Output the (x, y) coordinate of the center of the cell containing the given text.  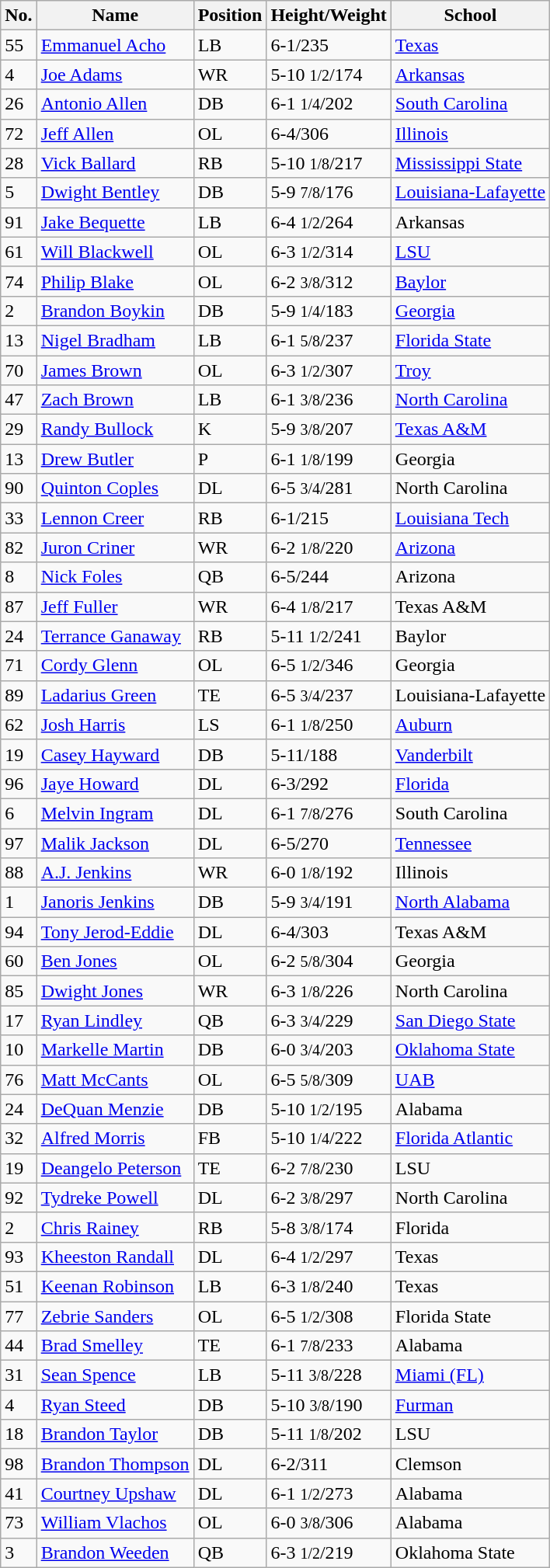
North Alabama (470, 902)
5-9 3/4/191 (329, 902)
Nick Foles (115, 577)
5-10 1/8/217 (329, 163)
Florida Atlantic (470, 1139)
89 (19, 695)
6-4 1/2/264 (329, 222)
6-4 1/2/297 (329, 1257)
Brad Smelley (115, 1346)
8 (19, 577)
96 (19, 784)
Emmanuel Acho (115, 45)
6-4/306 (329, 134)
Zebrie Sanders (115, 1316)
3 (19, 1552)
74 (19, 281)
82 (19, 548)
5-10 1/4/222 (329, 1139)
Ladarius Green (115, 695)
Jeff Fuller (115, 607)
Dwight Bentley (115, 193)
Alfred Morris (115, 1139)
44 (19, 1346)
91 (19, 222)
6-1 7/8/233 (329, 1346)
6-1/215 (329, 518)
6-2 1/8/220 (329, 548)
Tydreke Powell (115, 1198)
Sean Spence (115, 1375)
6-3/292 (329, 784)
Vick Ballard (115, 163)
5-10 1/2/174 (329, 75)
Troy (470, 370)
Position (230, 16)
Matt McCants (115, 1080)
Malik Jackson (115, 843)
Will Blackwell (115, 252)
Randy Bullock (115, 429)
Dwight Jones (115, 991)
LS (230, 725)
6-1 5/8/237 (329, 340)
6-1 1/2/273 (329, 1493)
92 (19, 1198)
6-5/270 (329, 843)
Markelle Martin (115, 1050)
6-3 1/8/226 (329, 991)
Brandon Taylor (115, 1434)
77 (19, 1316)
Mississippi State (470, 163)
5-11 1/8/202 (329, 1434)
5-9 3/8/207 (329, 429)
6-5 3/4/281 (329, 488)
Cordy Glenn (115, 666)
47 (19, 400)
17 (19, 1020)
6-2 3/8/297 (329, 1198)
Joe Adams (115, 75)
87 (19, 607)
6-0 3/8/306 (329, 1523)
Casey Hayward (115, 754)
No. (19, 16)
6-3 3/4/229 (329, 1020)
6-1/235 (329, 45)
Melvin Ingram (115, 813)
Juron Criner (115, 548)
6-1 7/8/276 (329, 813)
Miami (FL) (470, 1375)
6-0 3/4/203 (329, 1050)
P (230, 459)
60 (19, 961)
61 (19, 252)
6-2 7/8/230 (329, 1168)
18 (19, 1434)
Louisiana Tech (470, 518)
Lennon Creer (115, 518)
5-10 1/2/195 (329, 1109)
Jeff Allen (115, 134)
Furman (470, 1405)
26 (19, 104)
UAB (470, 1080)
28 (19, 163)
6-2/311 (329, 1464)
29 (19, 429)
6-0 1/8/192 (329, 873)
94 (19, 932)
Brandon Weeden (115, 1552)
55 (19, 45)
6-5 5/8/309 (329, 1080)
6-1 1/8/199 (329, 459)
33 (19, 518)
Jaye Howard (115, 784)
90 (19, 488)
6-3 1/2/314 (329, 252)
6-2 5/8/304 (329, 961)
William Vlachos (115, 1523)
6-5/244 (329, 577)
6-4/303 (329, 932)
Zach Brown (115, 400)
K (230, 429)
6-5 3/4/237 (329, 695)
5-8 3/8/174 (329, 1227)
31 (19, 1375)
Auburn (470, 725)
6-1 1/4/202 (329, 104)
10 (19, 1050)
DeQuan Menzie (115, 1109)
Keenan Robinson (115, 1286)
Terrance Ganaway (115, 636)
Josh Harris (115, 725)
97 (19, 843)
62 (19, 725)
Brandon Thompson (115, 1464)
6-5 1/2/346 (329, 666)
Name (115, 16)
Tony Jerod-Eddie (115, 932)
6-5 1/2/308 (329, 1316)
Height/Weight (329, 16)
Deangelo Peterson (115, 1168)
6-3 1/8/240 (329, 1286)
Vanderbilt (470, 754)
88 (19, 873)
5-11/188 (329, 754)
Antonio Allen (115, 104)
FB (230, 1139)
Jake Bequette (115, 222)
51 (19, 1286)
Chris Rainey (115, 1227)
98 (19, 1464)
6-2 3/8/312 (329, 281)
Tennessee (470, 843)
5-10 3/8/190 (329, 1405)
72 (19, 134)
32 (19, 1139)
Drew Butler (115, 459)
76 (19, 1080)
93 (19, 1257)
James Brown (115, 370)
Kheeston Randall (115, 1257)
6-3 1/2/307 (329, 370)
5-11 3/8/228 (329, 1375)
Philip Blake (115, 281)
5-9 1/4/183 (329, 311)
6-4 1/8/217 (329, 607)
6 (19, 813)
Janoris Jenkins (115, 902)
6-3 1/2/219 (329, 1552)
71 (19, 666)
A.J. Jenkins (115, 873)
Ben Jones (115, 961)
41 (19, 1493)
Quinton Coples (115, 488)
85 (19, 991)
1 (19, 902)
School (470, 16)
73 (19, 1523)
5 (19, 193)
Courtney Upshaw (115, 1493)
Ryan Lindley (115, 1020)
6-1 3/8/236 (329, 400)
6-1 1/8/250 (329, 725)
Nigel Bradham (115, 340)
San Diego State (470, 1020)
Ryan Steed (115, 1405)
70 (19, 370)
Clemson (470, 1464)
5-9 7/8/176 (329, 193)
Brandon Boykin (115, 311)
5-11 1/2/241 (329, 636)
